Capture the cell that displays the provided text and extract its [X, Y] central coordinate. 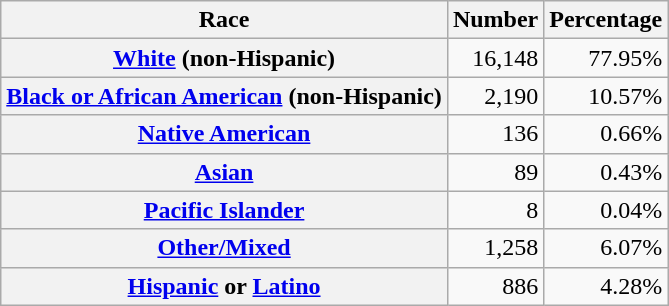
Number [495, 20]
Hispanic or Latino [224, 286]
Pacific Islander [224, 210]
0.04% [606, 210]
0.43% [606, 172]
White (non-Hispanic) [224, 58]
0.66% [606, 134]
Native American [224, 134]
Other/Mixed [224, 248]
2,190 [495, 96]
8 [495, 210]
1,258 [495, 248]
4.28% [606, 286]
6.07% [606, 248]
10.57% [606, 96]
Black or African American (non-Hispanic) [224, 96]
16,148 [495, 58]
886 [495, 286]
77.95% [606, 58]
Percentage [606, 20]
89 [495, 172]
Race [224, 20]
136 [495, 134]
Asian [224, 172]
